Pinpoint the cell where the given text exists, returning its (X, Y) midpoint coordinate. 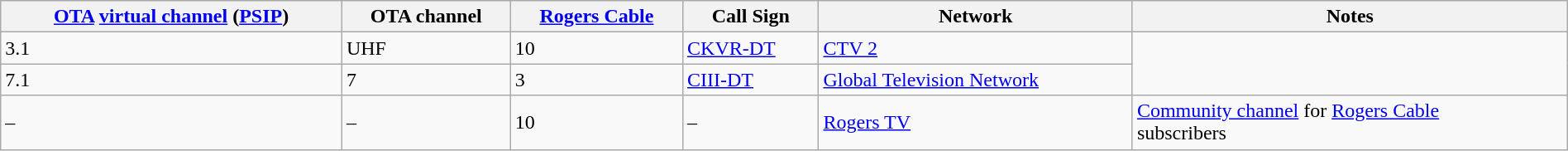
Global Television Network (976, 80)
CKVR-DT (751, 48)
7.1 (172, 80)
Notes (1350, 17)
3 (596, 80)
Call Sign (751, 17)
CTV 2 (976, 48)
Rogers Cable (596, 17)
OTA channel (426, 17)
OTA virtual channel (PSIP) (172, 17)
CIII-DT (751, 80)
Rogers TV (976, 123)
7 (426, 80)
Community channel for Rogers Cablesubscribers (1350, 123)
Network (976, 17)
3.1 (172, 48)
UHF (426, 48)
